Return the [x, y] coordinate for the center point of the cell that contains the specified text.  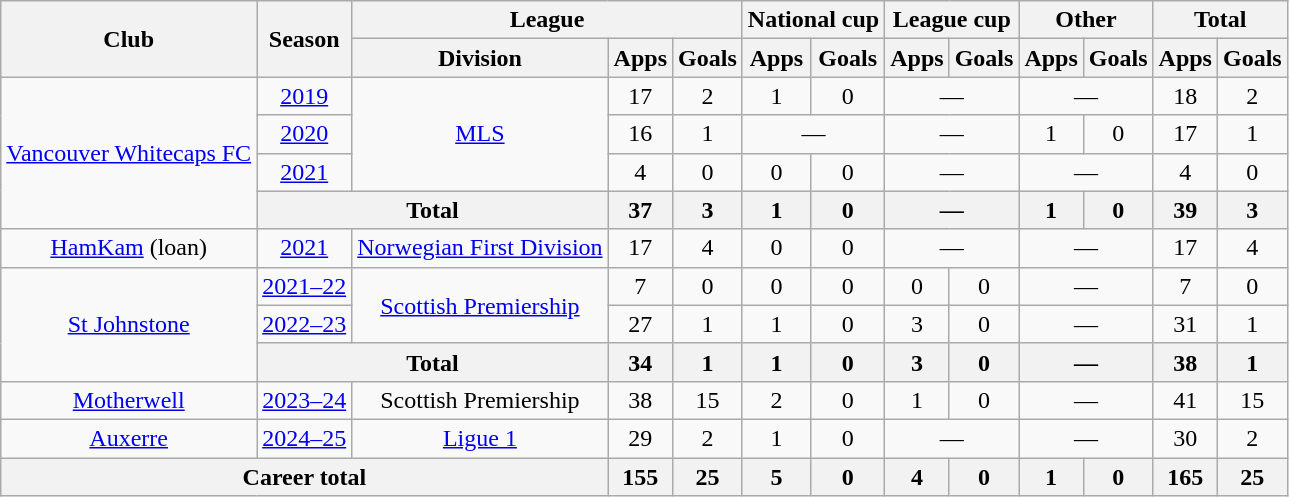
Career total [304, 477]
League [548, 20]
Other [1086, 20]
Vancouver Whitecaps FC [129, 153]
16 [640, 134]
18 [1185, 96]
St Johnstone [129, 324]
34 [640, 362]
Auxerre [129, 438]
Norwegian First Division [480, 248]
27 [640, 324]
29 [640, 438]
HamKam (loan) [129, 248]
41 [1185, 400]
39 [1185, 210]
5 [776, 477]
Club [129, 39]
MLS [480, 134]
30 [1185, 438]
165 [1185, 477]
League cup [952, 20]
2024–25 [304, 438]
National cup [813, 20]
2022–23 [304, 324]
31 [1185, 324]
Ligue 1 [480, 438]
2020 [304, 134]
Motherwell [129, 400]
Division [480, 58]
155 [640, 477]
37 [640, 210]
2019 [304, 96]
2021–22 [304, 286]
2023–24 [304, 400]
Season [304, 39]
